Pinpoint the cell where the given text exists, returning its [X, Y] midpoint coordinate. 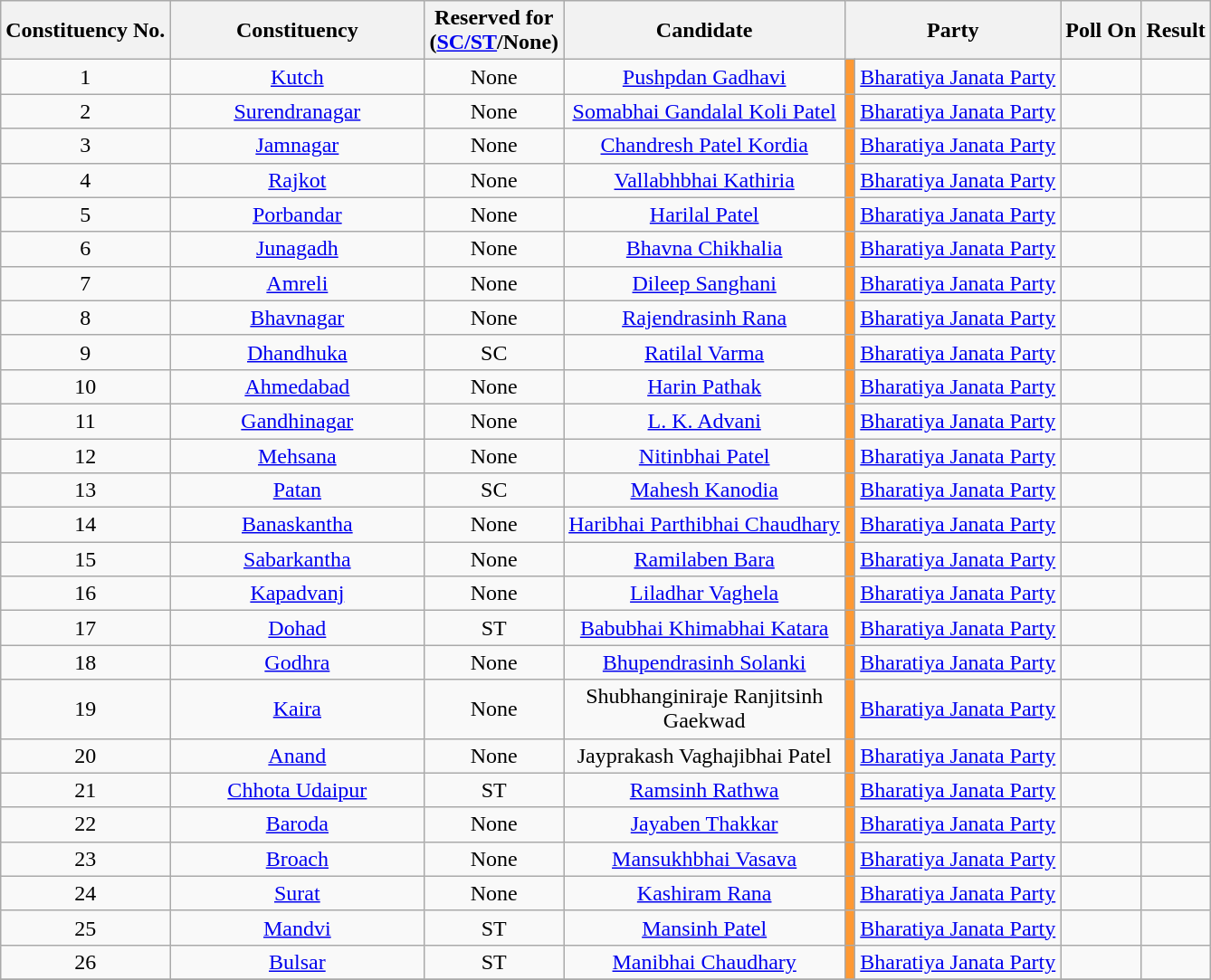
Ramsinh Rathwa [704, 790]
Mansinh Patel [704, 928]
Kaira [297, 709]
4 [85, 180]
Kashiram Rana [704, 893]
Godhra [297, 662]
Junagadh [297, 249]
Ramilaben Bara [704, 559]
17 [85, 628]
Mahesh Kanodia [704, 490]
Dhandhuka [297, 352]
Somabhai Gandalal Koli Patel [704, 111]
Party [953, 31]
18 [85, 662]
Dohad [297, 628]
21 [85, 790]
Kutch [297, 77]
Harilal Patel [704, 214]
Bulsar [297, 962]
14 [85, 525]
Jayprakash Vaghajibhai Patel [704, 756]
22 [85, 824]
Bhavnagar [297, 318]
Rajendrasinh Rana [704, 318]
20 [85, 756]
Harin Pathak [704, 386]
2 [85, 111]
Pushpdan Gadhavi [704, 77]
8 [85, 318]
19 [85, 709]
7 [85, 283]
12 [85, 455]
Reserved for(SC/ST/None) [494, 31]
1 [85, 77]
Constituency [297, 31]
Broach [297, 859]
Rajkot [297, 180]
Ratilal Varma [704, 352]
Nitinbhai Patel [704, 455]
Surendranagar [297, 111]
11 [85, 421]
Jayaben Thakkar [704, 824]
Constituency No. [85, 31]
Liladhar Vaghela [704, 594]
Vallabhbhai Kathiria [704, 180]
Dileep Sanghani [704, 283]
Shubhanginiraje Ranjitsinh Gaekwad [704, 709]
Gandhinagar [297, 421]
Result [1176, 31]
Candidate [704, 31]
25 [85, 928]
23 [85, 859]
Banaskantha [297, 525]
Porbandar [297, 214]
Poll On [1101, 31]
26 [85, 962]
L. K. Advani [704, 421]
6 [85, 249]
16 [85, 594]
Ahmedabad [297, 386]
Kapadvanj [297, 594]
Amreli [297, 283]
13 [85, 490]
Chandresh Patel Kordia [704, 146]
Mehsana [297, 455]
Chhota Udaipur [297, 790]
Mansukhbhai Vasava [704, 859]
Mandvi [297, 928]
5 [85, 214]
Babubhai Khimabhai Katara [704, 628]
9 [85, 352]
Surat [297, 893]
Haribhai Parthibhai Chaudhary [704, 525]
Manibhai Chaudhary [704, 962]
15 [85, 559]
24 [85, 893]
Bhupendrasinh Solanki [704, 662]
Patan [297, 490]
10 [85, 386]
Baroda [297, 824]
Sabarkantha [297, 559]
3 [85, 146]
Bhavna Chikhalia [704, 249]
Jamnagar [297, 146]
Anand [297, 756]
